From the cell containing the given text, extract its center point as [X, Y] coordinate. 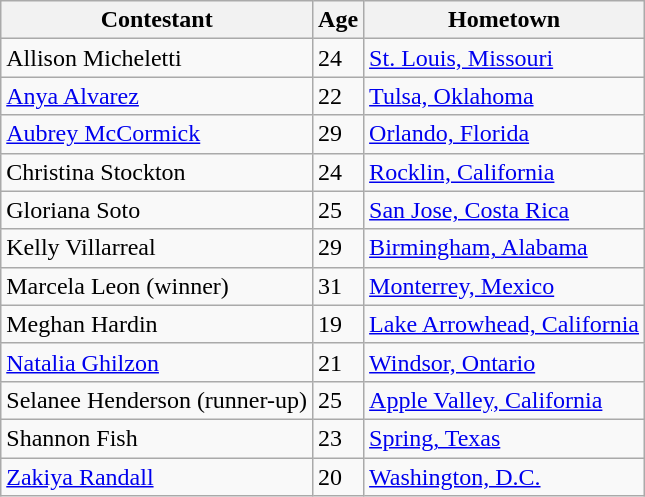
Anya Alvarez [157, 96]
Windsor, Ontario [504, 362]
Orlando, Florida [504, 134]
Gloriana Soto [157, 210]
St. Louis, Missouri [504, 58]
Kelly Villarreal [157, 248]
19 [338, 324]
Allison Micheletti [157, 58]
Washington, D.C. [504, 477]
Lake Arrowhead, California [504, 324]
Marcela Leon (winner) [157, 286]
Rocklin, California [504, 172]
Tulsa, Oklahoma [504, 96]
20 [338, 477]
Christina Stockton [157, 172]
Monterrey, Mexico [504, 286]
23 [338, 438]
Birmingham, Alabama [504, 248]
Aubrey McCormick [157, 134]
San Jose, Costa Rica [504, 210]
31 [338, 286]
Spring, Texas [504, 438]
Zakiya Randall [157, 477]
21 [338, 362]
Hometown [504, 20]
Age [338, 20]
22 [338, 96]
Apple Valley, California [504, 400]
Selanee Henderson (runner-up) [157, 400]
Contestant [157, 20]
Natalia Ghilzon [157, 362]
Shannon Fish [157, 438]
Meghan Hardin [157, 324]
